Determine the (X, Y) coordinate at the center of the cell enclosing the given text.  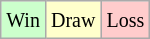
Draw (72, 20)
Win (24, 20)
Loss (126, 20)
